Determine the (X, Y) coordinate at the center of the cell enclosing the given text.  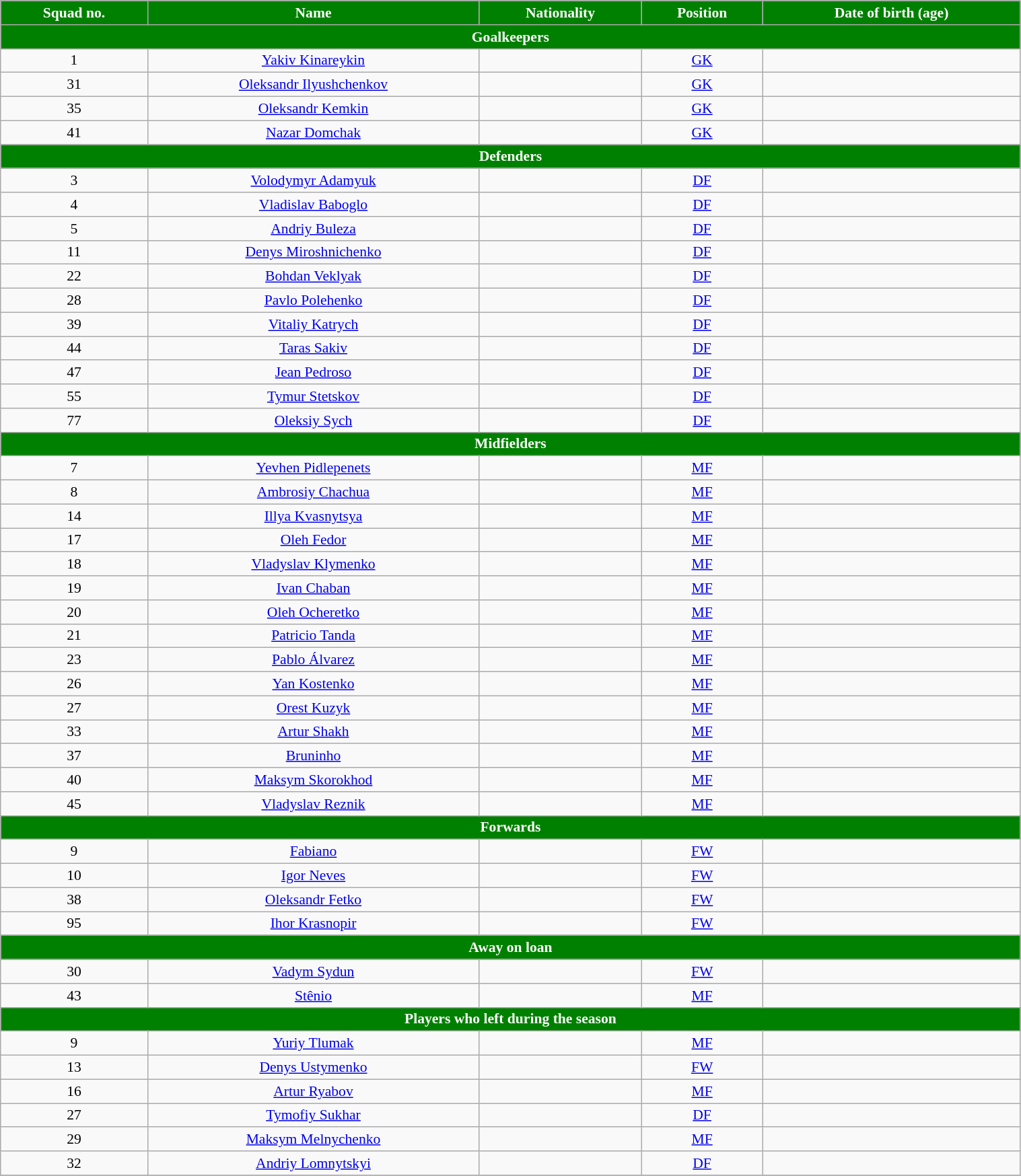
1 (74, 61)
47 (74, 373)
Midfielders (510, 444)
Denys Miroshnichenko (314, 252)
5 (74, 229)
7 (74, 468)
Oleksandr Ilyushchenkov (314, 85)
Bruninho (314, 756)
Vladyslav Reznik (314, 804)
Yuriy Tlumak (314, 1043)
Forwards (510, 828)
Position (702, 13)
Ihor Krasnopir (314, 924)
11 (74, 252)
Taras Sakiv (314, 348)
31 (74, 85)
10 (74, 876)
Name (314, 13)
Fabiano (314, 852)
Vadym Sydun (314, 971)
Nationality (560, 13)
32 (74, 1163)
45 (74, 804)
16 (74, 1091)
8 (74, 492)
Maksym Melnychenko (314, 1140)
18 (74, 564)
Vladislav Baboglo (314, 205)
Oleh Fedor (314, 540)
30 (74, 971)
Stênio (314, 996)
Patricio Tanda (314, 636)
22 (74, 277)
38 (74, 899)
37 (74, 756)
13 (74, 1068)
Bohdan Veklyak (314, 277)
23 (74, 660)
41 (74, 133)
Nazar Domchak (314, 133)
Tymofiy Sukhar (314, 1115)
Ambrosiy Chachua (314, 492)
Denys Ustymenko (314, 1068)
Yevhen Pidlepenets (314, 468)
Volodymyr Adamyuk (314, 181)
Andriy Buleza (314, 229)
Pablo Álvarez (314, 660)
Oleksandr Kemkin (314, 109)
20 (74, 612)
Date of birth (age) (891, 13)
14 (74, 516)
Jean Pedroso (314, 373)
19 (74, 588)
21 (74, 636)
Igor Neves (314, 876)
26 (74, 684)
4 (74, 205)
Pavlo Polehenko (314, 301)
95 (74, 924)
Illya Kvasnytsya (314, 516)
Vladyslav Klymenko (314, 564)
33 (74, 732)
44 (74, 348)
Oleh Ocheretko (314, 612)
Players who left during the season (510, 1019)
Away on loan (510, 948)
Yakiv Kinareykin (314, 61)
Squad no. (74, 13)
77 (74, 420)
Oleksandr Fetko (314, 899)
35 (74, 109)
Oleksiy Sych (314, 420)
29 (74, 1140)
Goalkeepers (510, 37)
17 (74, 540)
43 (74, 996)
Defenders (510, 157)
Andriy Lomnytskyi (314, 1163)
Maksym Skorokhod (314, 780)
55 (74, 396)
28 (74, 301)
Tymur Stetskov (314, 396)
Artur Ryabov (314, 1091)
40 (74, 780)
Orest Kuzyk (314, 708)
Ivan Chaban (314, 588)
Artur Shakh (314, 732)
3 (74, 181)
Yan Kostenko (314, 684)
Vitaliy Katrych (314, 324)
39 (74, 324)
